Return the [x, y] coordinate for the center point of the cell that contains the specified text.  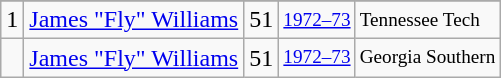
Tennessee Tech [428, 20]
Georgia Southern [428, 58]
1 [12, 20]
